Capture the cell that displays the provided text and extract its [x, y] central coordinate. 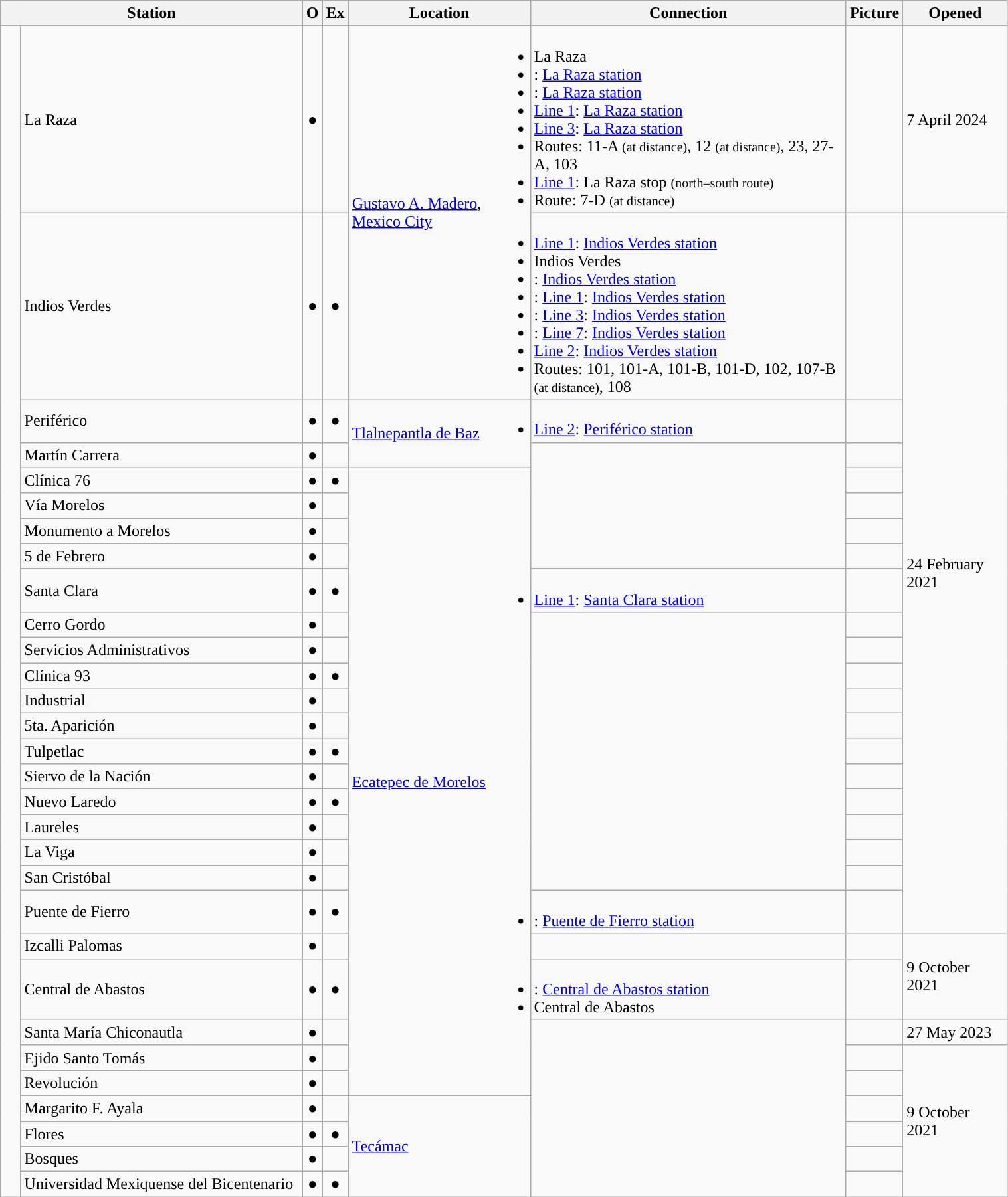
La Viga [161, 852]
Santa Clara [161, 590]
5ta. Aparición [161, 726]
Santa María Chiconautla [161, 1032]
Servicios Administrativos [161, 650]
Flores [161, 1134]
Martín Carrera [161, 455]
Periférico [161, 421]
Izcalli Palomas [161, 946]
Tecámac [439, 1146]
Central de Abastos [161, 989]
Connection [688, 13]
: Central de Abastos station Central de Abastos [688, 989]
Ex [335, 13]
Line 1: Santa Clara station [688, 590]
Station [151, 13]
Siervo de la Nación [161, 777]
: Puente de Fierro station [688, 911]
24 February 2021 [956, 573]
Indios Verdes [161, 306]
Ecatepec de Morelos [439, 781]
Clínica 93 [161, 676]
Line 2: Periférico station [688, 421]
Tulpetlac [161, 751]
Picture [874, 13]
Monumento a Morelos [161, 531]
Margarito F. Ayala [161, 1108]
O [312, 13]
La Raza [161, 120]
7 April 2024 [956, 120]
Laureles [161, 827]
Location [439, 13]
Tlalnepantla de Baz [439, 433]
San Cristóbal [161, 877]
Opened [956, 13]
Vía Morelos [161, 506]
Gustavo A. Madero, Mexico City [439, 213]
Universidad Mexiquense del Bicentenario [161, 1184]
Cerro Gordo [161, 624]
27 May 2023 [956, 1032]
Nuevo Laredo [161, 802]
Clínica 76 [161, 480]
Ejido Santo Tomás [161, 1058]
Puente de Fierro [161, 911]
Industrial [161, 701]
Bosques [161, 1159]
5 de Febrero [161, 556]
Revolución [161, 1083]
